Locate the cell with the specified text and output its (X, Y) center coordinate. 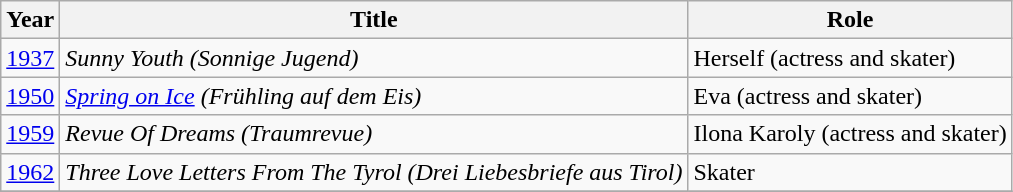
Spring on Ice (Frühling auf dem Eis) (374, 96)
Herself (actress and skater) (850, 58)
1959 (30, 134)
Ilona Karoly (actress and skater) (850, 134)
1962 (30, 172)
1937 (30, 58)
Title (374, 20)
Eva (actress and skater) (850, 96)
Three Love Letters From The Tyrol (Drei Liebesbriefe aus Tirol) (374, 172)
Year (30, 20)
1950 (30, 96)
Sunny Youth (Sonnige Jugend) (374, 58)
Skater (850, 172)
Revue Of Dreams (Traumrevue) (374, 134)
Role (850, 20)
